Identify which cell holds the provided text, then report its [x, y] central coordinate. 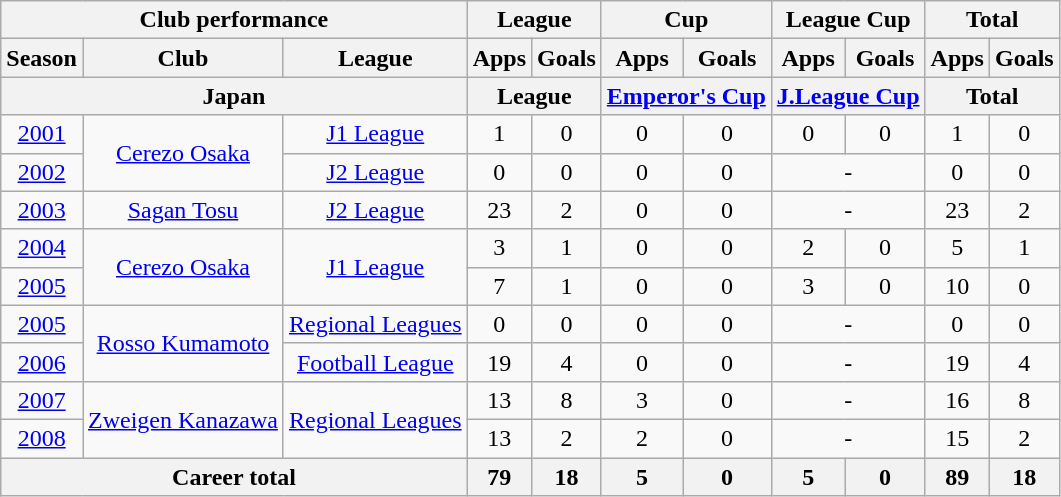
Rosso Kumamoto [182, 343]
Football League [375, 362]
2002 [42, 172]
Club performance [234, 20]
2007 [42, 400]
7 [499, 286]
2006 [42, 362]
2003 [42, 210]
16 [957, 400]
2004 [42, 248]
79 [499, 477]
Club [182, 58]
10 [957, 286]
89 [957, 477]
Cup [686, 20]
Sagan Tosu [182, 210]
League Cup [848, 20]
2001 [42, 134]
Emperor's Cup [686, 96]
Japan [234, 96]
Season [42, 58]
J.League Cup [848, 96]
15 [957, 438]
2008 [42, 438]
Career total [234, 477]
Zweigen Kanazawa [182, 419]
